Scan for the cell matching the given text and deliver its [x, y] coordinate at center. 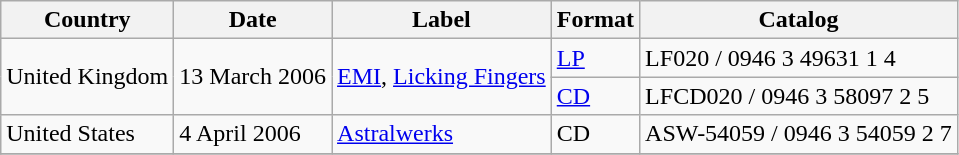
Astralwerks [442, 134]
Country [88, 20]
United Kingdom [88, 77]
Date [253, 20]
LP [595, 58]
Label [442, 20]
EMI, Licking Fingers [442, 77]
Catalog [799, 20]
LFCD020 / 0946 3 58097 2 5 [799, 96]
Format [595, 20]
LF020 / 0946 3 49631 1 4 [799, 58]
ASW-54059 / 0946 3 54059 2 7 [799, 134]
4 April 2006 [253, 134]
13 March 2006 [253, 77]
United States [88, 134]
